Capture the cell that displays the provided text and extract its [x, y] central coordinate. 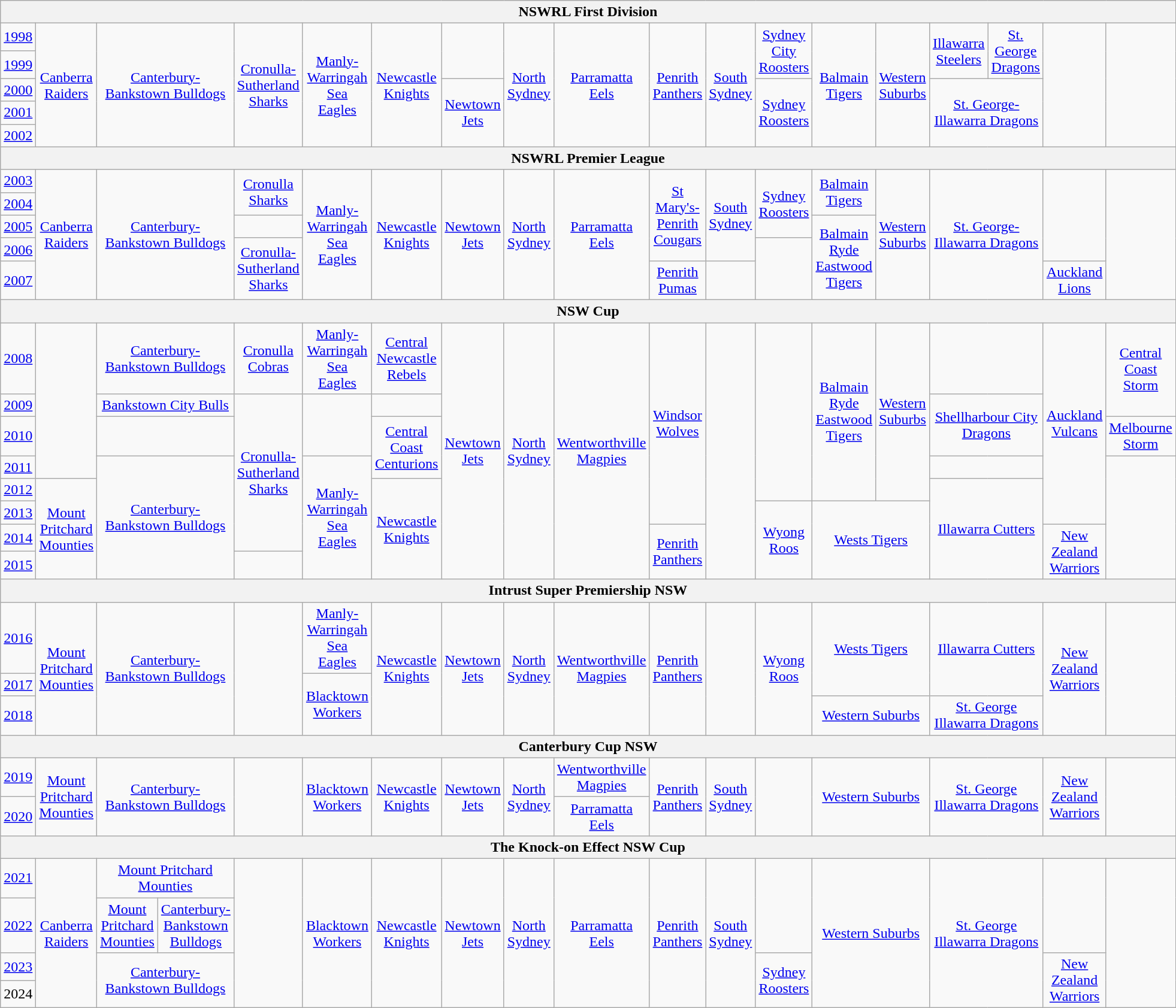
Canterbury Cup NSW [588, 746]
2001 [18, 113]
Cronulla Sharks [268, 192]
2014 [18, 538]
Windsor Wolves [678, 423]
2010 [18, 436]
2018 [18, 715]
2017 [18, 685]
2012 [18, 490]
Sydney City Roosters [784, 51]
2007 [18, 280]
Auckland Vulcans [1074, 423]
2022 [18, 925]
Auckland Lions [1074, 280]
Central Newcastle Rebels [406, 358]
NSWRL First Division [588, 12]
2020 [18, 816]
2019 [18, 777]
Central Coast Storm [1141, 369]
2015 [18, 565]
2002 [18, 135]
1999 [18, 65]
2005 [18, 226]
2013 [18, 513]
2011 [18, 467]
2021 [18, 878]
2023 [18, 967]
2006 [18, 249]
2009 [18, 405]
Shellharbour City Dragons [986, 425]
The Knock-on Effect NSW Cup [588, 847]
Bankstown City Bulls [165, 405]
Intrust Super Premiership NSW [588, 591]
1998 [18, 37]
Melbourne Storm [1141, 436]
NSW Cup [588, 311]
Illawarra Steelers [959, 51]
2016 [18, 637]
2003 [18, 181]
2024 [18, 994]
NSWRL Premier League [588, 158]
Central Coast Centurions [406, 448]
Cronulla Cobras [268, 358]
St Mary's-Penrith Cougars [678, 215]
2000 [18, 90]
St. George Dragons [1015, 51]
Penrith Pumas [678, 280]
2004 [18, 204]
2008 [18, 358]
